Capture the cell that displays the provided text and extract its [x, y] central coordinate. 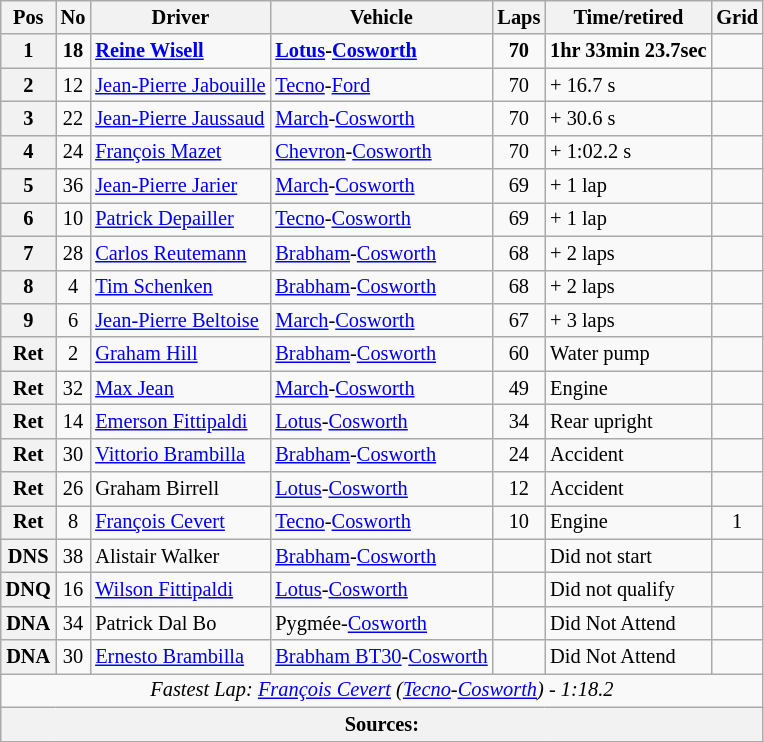
Grid [737, 17]
Fastest Lap: François Cevert (Tecno-Cosworth) - 1:18.2 [382, 690]
Alistair Walker [180, 556]
François Mazet [180, 152]
François Cevert [180, 522]
14 [74, 421]
Time/retired [628, 17]
Tim Schenken [180, 287]
Graham Birrell [180, 489]
Tecno-Ford [381, 85]
26 [74, 489]
Graham Hill [180, 354]
7 [28, 253]
+ 3 laps [628, 320]
Sources: [382, 724]
Jean-Pierre Jarier [180, 186]
Pos [28, 17]
Patrick Dal Bo [180, 623]
Reine Wisell [180, 51]
60 [518, 354]
+ 30.6 s [628, 118]
Jean-Pierre Jaussaud [180, 118]
Patrick Depailler [180, 219]
Jean-Pierre Jabouille [180, 85]
Vittorio Brambilla [180, 455]
Wilson Fittipaldi [180, 589]
Chevron-Cosworth [381, 152]
Did not start [628, 556]
36 [74, 186]
28 [74, 253]
3 [28, 118]
67 [518, 320]
Max Jean [180, 388]
Ernesto Brambilla [180, 657]
Emerson Fittipaldi [180, 421]
5 [28, 186]
+ 16.7 s [628, 85]
Vehicle [381, 17]
Pygmée-Cosworth [381, 623]
18 [74, 51]
+ 1:02.2 s [628, 152]
1hr 33min 23.7sec [628, 51]
22 [74, 118]
49 [518, 388]
Did not qualify [628, 589]
9 [28, 320]
Carlos Reutemann [180, 253]
DNS [28, 556]
Brabham BT30-Cosworth [381, 657]
38 [74, 556]
16 [74, 589]
32 [74, 388]
DNQ [28, 589]
No [74, 17]
Jean-Pierre Beltoise [180, 320]
Rear upright [628, 421]
Water pump [628, 354]
Driver [180, 17]
Laps [518, 17]
